Extract the [X, Y] coordinate from the center of the cell holding the provided text.  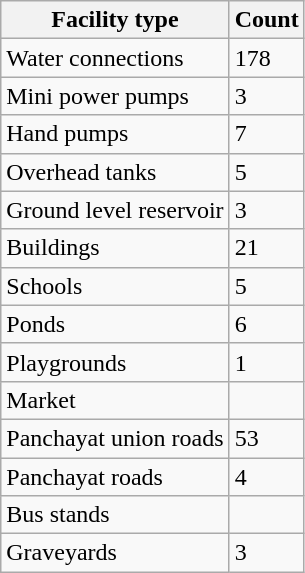
Schools [115, 286]
21 [266, 248]
Market [115, 400]
178 [266, 58]
Ponds [115, 324]
4 [266, 477]
6 [266, 324]
Ground level reservoir [115, 210]
Playgrounds [115, 362]
Facility type [115, 20]
Water connections [115, 58]
53 [266, 438]
1 [266, 362]
Buildings [115, 248]
Panchayat roads [115, 477]
Hand pumps [115, 134]
Bus stands [115, 515]
7 [266, 134]
Graveyards [115, 553]
Panchayat union roads [115, 438]
Overhead tanks [115, 172]
Count [266, 20]
Mini power pumps [115, 96]
